Find where the given text appears and provide that cell's center as [x, y] coordinate. 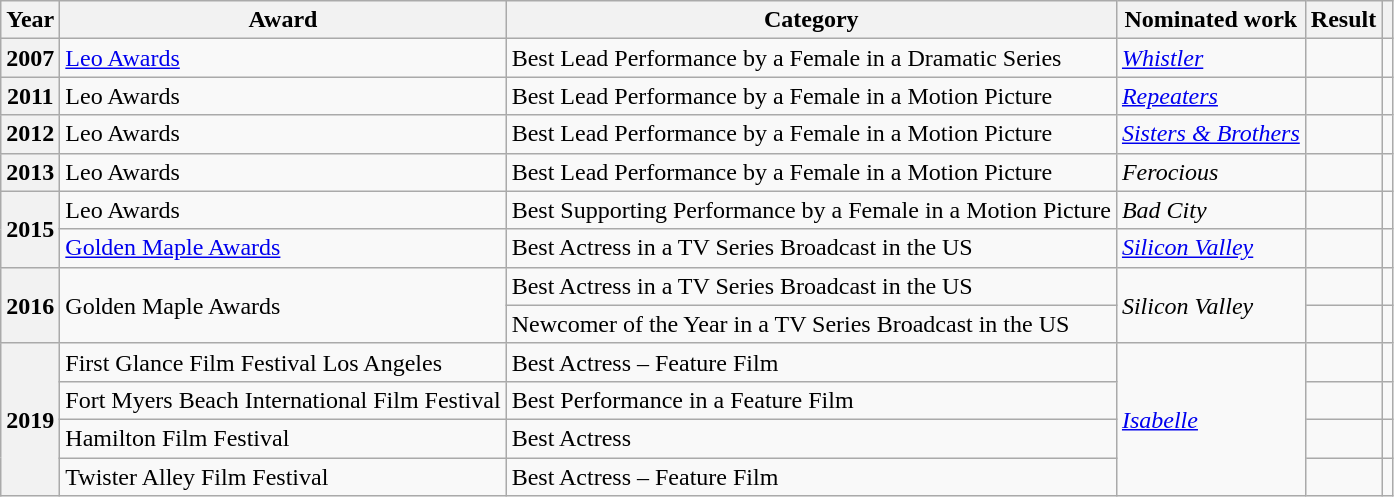
Newcomer of the Year in a TV Series Broadcast in the US [811, 324]
Twister Alley Film Festival [283, 477]
2019 [30, 419]
Category [811, 20]
First Glance Film Festival Los Angeles [283, 362]
2011 [30, 96]
Isabelle [1210, 419]
Bad City [1210, 210]
2015 [30, 229]
Hamilton Film Festival [283, 438]
Best Supporting Performance by a Female in a Motion Picture [811, 210]
Nominated work [1210, 20]
2016 [30, 305]
Best Lead Performance by a Female in a Dramatic Series [811, 58]
Fort Myers Beach International Film Festival [283, 400]
Repeaters [1210, 96]
2012 [30, 134]
2007 [30, 58]
Result [1343, 20]
Award [283, 20]
Best Actress [811, 438]
Year [30, 20]
Ferocious [1210, 172]
Best Performance in a Feature Film [811, 400]
Whistler [1210, 58]
2013 [30, 172]
Sisters & Brothers [1210, 134]
